From the cell containing the given text, extract its center point as (X, Y) coordinate. 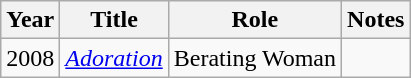
Adoration (114, 58)
2008 (30, 58)
Year (30, 20)
Title (114, 20)
Notes (376, 20)
Berating Woman (254, 58)
Role (254, 20)
